Scan for the cell matching the given text and deliver its (X, Y) coordinate at center. 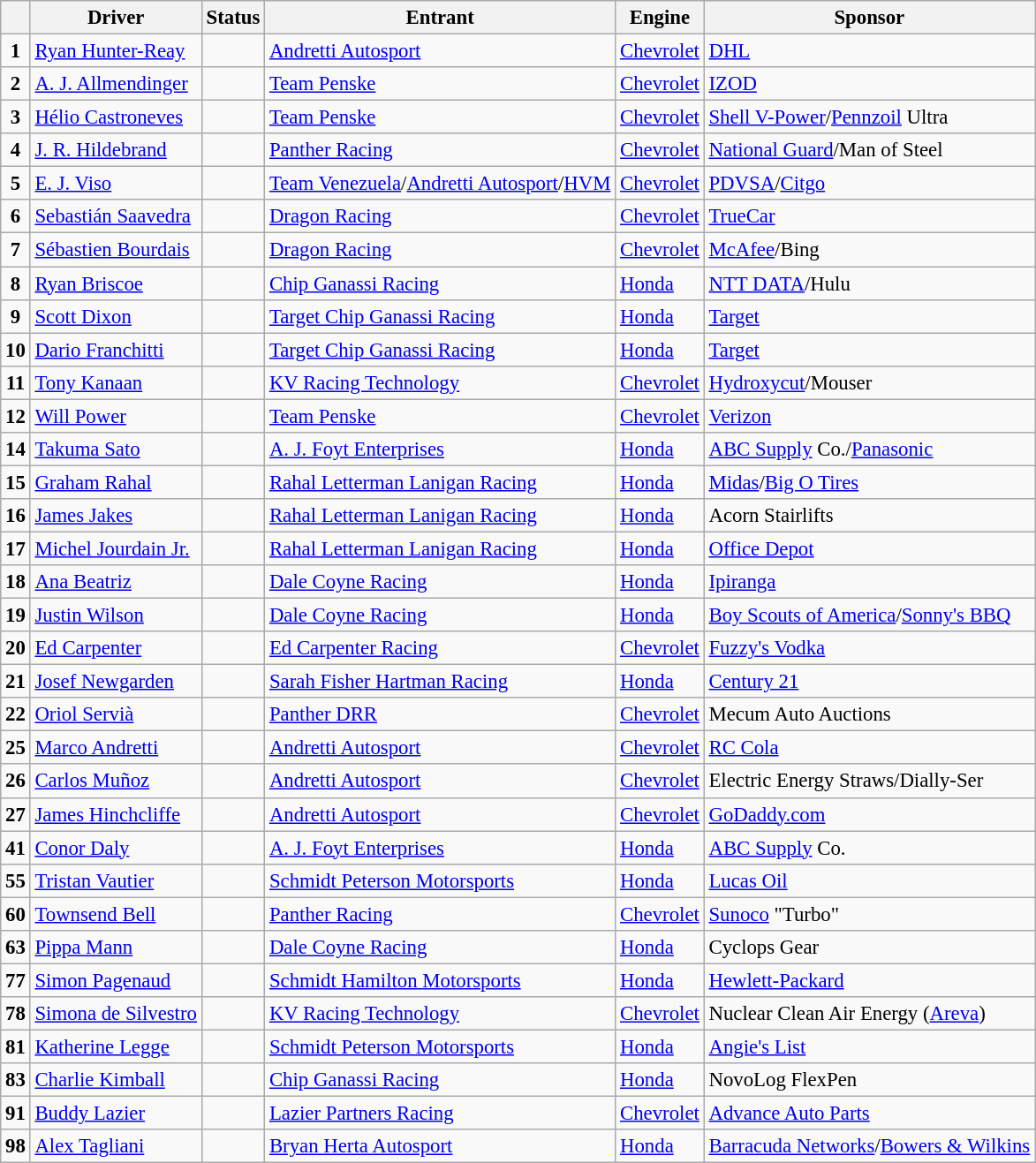
Marco Andretti (116, 748)
Entrant (440, 18)
Sebastián Saavedra (116, 216)
17 (16, 548)
James Hinchcliffe (116, 814)
NTT DATA/Hulu (869, 283)
Century 21 (869, 682)
Graham Rahal (116, 482)
Alex Tagliani (116, 1146)
78 (16, 1014)
Hewlett-Packard (869, 980)
5 (16, 184)
Angie's List (869, 1046)
Ipiranga (869, 582)
12 (16, 416)
3 (16, 117)
Ana Beatriz (116, 582)
83 (16, 1080)
McAfee/Bing (869, 250)
Dario Franchitti (116, 350)
TrueCar (869, 216)
Justin Wilson (116, 615)
Hélio Castroneves (116, 117)
Status (233, 18)
ABC Supply Co./Panasonic (869, 449)
National Guard/Man of Steel (869, 150)
Ryan Briscoe (116, 283)
Cyclops Gear (869, 948)
PDVSA/Citgo (869, 184)
E. J. Viso (116, 184)
Charlie Kimball (116, 1080)
Panther DRR (440, 714)
11 (16, 382)
25 (16, 748)
77 (16, 980)
Tony Kanaan (116, 382)
Barracuda Networks/Bowers & Wilkins (869, 1146)
Takuma Sato (116, 449)
60 (16, 914)
Simon Pagenaud (116, 980)
26 (16, 782)
63 (16, 948)
19 (16, 615)
81 (16, 1046)
Verizon (869, 416)
Midas/Big O Tires (869, 482)
91 (16, 1114)
NovoLog FlexPen (869, 1080)
22 (16, 714)
27 (16, 814)
14 (16, 449)
98 (16, 1146)
Engine (660, 18)
4 (16, 150)
Fuzzy's Vodka (869, 648)
Will Power (116, 416)
Pippa Mann (116, 948)
Oriol Servià (116, 714)
ABC Supply Co. (869, 848)
Advance Auto Parts (869, 1114)
18 (16, 582)
Ed Carpenter (116, 648)
Lucas Oil (869, 880)
Office Depot (869, 548)
7 (16, 250)
Electric Energy Straws/Dially-Ser (869, 782)
Katherine Legge (116, 1046)
10 (16, 350)
1 (16, 51)
Nuclear Clean Air Energy (Areva) (869, 1014)
21 (16, 682)
Sarah Fisher Hartman Racing (440, 682)
Sébastien Bourdais (116, 250)
2 (16, 84)
20 (16, 648)
Shell V-Power/Pennzoil Ultra (869, 117)
Boy Scouts of America/Sonny's BBQ (869, 615)
55 (16, 880)
Carlos Muñoz (116, 782)
Team Venezuela/Andretti Autosport/HVM (440, 184)
15 (16, 482)
Ed Carpenter Racing (440, 648)
Driver (116, 18)
Lazier Partners Racing (440, 1114)
Townsend Bell (116, 914)
RC Cola (869, 748)
6 (16, 216)
J. R. Hildebrand (116, 150)
GoDaddy.com (869, 814)
Hydroxycut/Mouser (869, 382)
Mecum Auto Auctions (869, 714)
Josef Newgarden (116, 682)
Acorn Stairlifts (869, 516)
Bryan Herta Autosport (440, 1146)
Buddy Lazier (116, 1114)
Tristan Vautier (116, 880)
Sponsor (869, 18)
41 (16, 848)
DHL (869, 51)
Scott Dixon (116, 316)
16 (16, 516)
9 (16, 316)
8 (16, 283)
Conor Daly (116, 848)
A. J. Allmendinger (116, 84)
Michel Jourdain Jr. (116, 548)
IZOD (869, 84)
Schmidt Hamilton Motorsports (440, 980)
Sunoco "Turbo" (869, 914)
James Jakes (116, 516)
Ryan Hunter-Reay (116, 51)
Simona de Silvestro (116, 1014)
